Search for the cell housing the specified text and yield its [x, y] center coordinate. 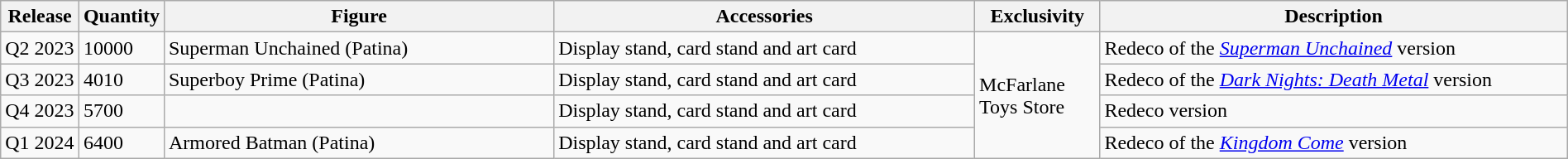
10000 [121, 48]
Redeco of the Superman Unchained version [1333, 48]
Description [1333, 17]
Redeco of the Kingdom Come version [1333, 142]
Exclusivity [1037, 17]
4010 [121, 79]
Figure [359, 17]
Release [40, 17]
Q4 2023 [40, 111]
Redeco version [1333, 111]
Redeco of the Dark Nights: Death Metal version [1333, 79]
Q3 2023 [40, 79]
Q2 2023 [40, 48]
Accessories [764, 17]
Q1 2024 [40, 142]
Armored Batman (Patina) [359, 142]
5700 [121, 111]
Superboy Prime (Patina) [359, 79]
Quantity [121, 17]
6400 [121, 142]
McFarlane Toys Store [1037, 95]
Superman Unchained (Patina) [359, 48]
